Locate the cell with the specified text and output its [X, Y] center coordinate. 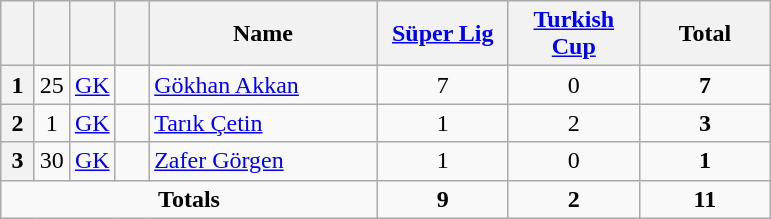
30 [52, 161]
Name [264, 34]
Tarık Çetin [264, 123]
9 [442, 199]
Süper Lig [442, 34]
Turkish Cup [574, 34]
Total [704, 34]
Totals [189, 199]
Zafer Görgen [264, 161]
Gökhan Akkan [264, 85]
11 [704, 199]
25 [52, 85]
